Search for the cell housing the specified text and yield its (X, Y) center coordinate. 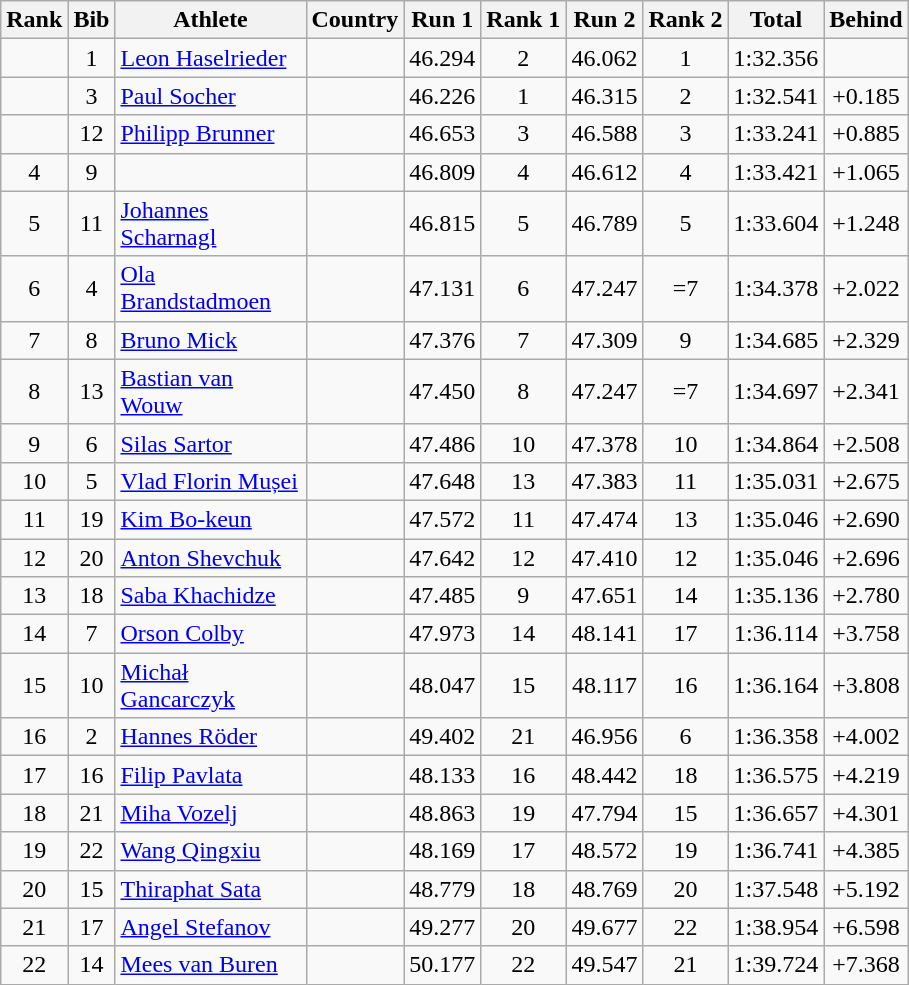
47.572 (442, 519)
Johannes Scharnagl (210, 224)
+2.675 (866, 481)
Wang Qingxiu (210, 851)
Bastian van Wouw (210, 392)
Philipp Brunner (210, 134)
Athlete (210, 20)
+4.385 (866, 851)
Behind (866, 20)
46.315 (604, 96)
Country (355, 20)
1:33.604 (776, 224)
48.133 (442, 775)
Run 1 (442, 20)
46.612 (604, 172)
46.789 (604, 224)
Bruno Mick (210, 340)
1:37.548 (776, 889)
47.131 (442, 288)
+7.368 (866, 965)
46.294 (442, 58)
49.402 (442, 737)
1:34.378 (776, 288)
+2.780 (866, 596)
47.376 (442, 340)
48.863 (442, 813)
1:33.241 (776, 134)
46.653 (442, 134)
48.169 (442, 851)
Rank 1 (524, 20)
49.547 (604, 965)
+3.758 (866, 634)
1:33.421 (776, 172)
1:36.575 (776, 775)
+0.185 (866, 96)
47.410 (604, 557)
Miha Vozelj (210, 813)
50.177 (442, 965)
Paul Socher (210, 96)
Thiraphat Sata (210, 889)
Bib (92, 20)
47.648 (442, 481)
47.485 (442, 596)
+2.690 (866, 519)
1:34.697 (776, 392)
Silas Sartor (210, 443)
Mees van Buren (210, 965)
Anton Shevchuk (210, 557)
46.588 (604, 134)
48.769 (604, 889)
1:36.657 (776, 813)
+4.002 (866, 737)
+6.598 (866, 927)
48.047 (442, 686)
Angel Stefanov (210, 927)
+2.696 (866, 557)
1:36.164 (776, 686)
Filip Pavlata (210, 775)
1:34.864 (776, 443)
Leon Haselrieder (210, 58)
+0.885 (866, 134)
1:35.031 (776, 481)
1:32.541 (776, 96)
48.117 (604, 686)
Total (776, 20)
47.309 (604, 340)
47.651 (604, 596)
49.677 (604, 927)
1:36.741 (776, 851)
46.226 (442, 96)
+2.508 (866, 443)
1:36.114 (776, 634)
1:36.358 (776, 737)
+1.065 (866, 172)
47.450 (442, 392)
47.378 (604, 443)
Run 2 (604, 20)
+3.808 (866, 686)
+2.022 (866, 288)
Michał Gancarczyk (210, 686)
Kim Bo-keun (210, 519)
48.141 (604, 634)
49.277 (442, 927)
Saba Khachidze (210, 596)
48.779 (442, 889)
46.815 (442, 224)
48.572 (604, 851)
47.383 (604, 481)
46.809 (442, 172)
47.474 (604, 519)
1:35.136 (776, 596)
Vlad Florin Mușei (210, 481)
+5.192 (866, 889)
Hannes Röder (210, 737)
Orson Colby (210, 634)
+2.329 (866, 340)
+4.219 (866, 775)
Rank 2 (686, 20)
+2.341 (866, 392)
47.642 (442, 557)
47.794 (604, 813)
46.062 (604, 58)
1:38.954 (776, 927)
46.956 (604, 737)
1:39.724 (776, 965)
47.486 (442, 443)
48.442 (604, 775)
Rank (34, 20)
Ola Brandstadmoen (210, 288)
1:32.356 (776, 58)
+1.248 (866, 224)
+4.301 (866, 813)
1:34.685 (776, 340)
47.973 (442, 634)
